Output the [X, Y] coordinate of the center of the cell containing the given text.  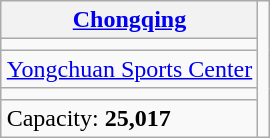
Capacity: 25,017 [130, 118]
Chongqing [130, 20]
Yongchuan Sports Center [130, 69]
